Return the (x, y) coordinate for the center point of the cell that contains the specified text.  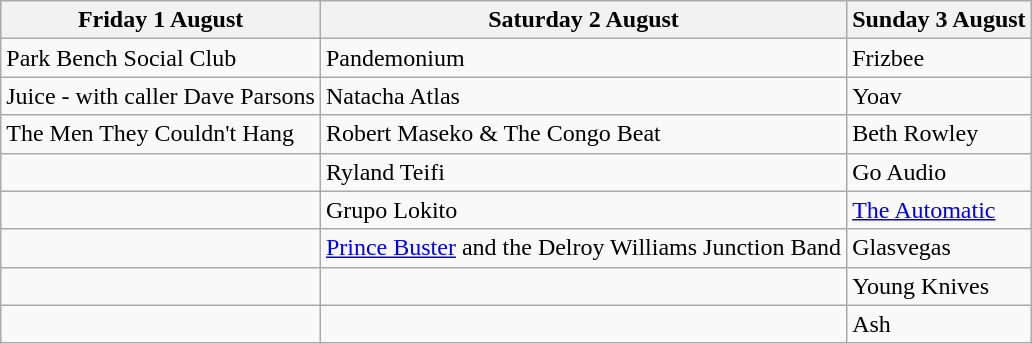
Robert Maseko & The Congo Beat (583, 134)
Ash (939, 324)
Saturday 2 August (583, 20)
Prince Buster and the Delroy Williams Junction Band (583, 248)
Glasvegas (939, 248)
Pandemonium (583, 58)
Friday 1 August (161, 20)
Ryland Teifi (583, 172)
Natacha Atlas (583, 96)
Yoav (939, 96)
Frizbee (939, 58)
Young Knives (939, 286)
The Men They Couldn't Hang (161, 134)
The Automatic (939, 210)
Grupo Lokito (583, 210)
Sunday 3 August (939, 20)
Juice - with caller Dave Parsons (161, 96)
Park Bench Social Club (161, 58)
Go Audio (939, 172)
Beth Rowley (939, 134)
